For the text-containing cell, return its midpoint in (X, Y) coordinate format. 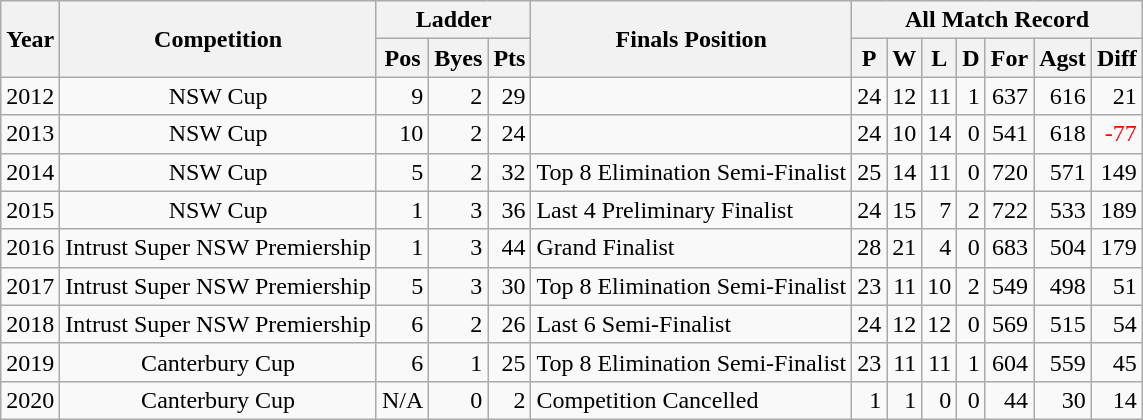
7 (940, 210)
2019 (30, 362)
4 (940, 248)
Byes (458, 58)
P (870, 58)
Competition Cancelled (692, 400)
2012 (30, 96)
15 (904, 210)
28 (870, 248)
2014 (30, 172)
W (904, 58)
Last 4 Preliminary Finalist (692, 210)
2013 (30, 134)
2020 (30, 400)
571 (1063, 172)
For (1009, 58)
2017 (30, 286)
26 (510, 324)
2018 (30, 324)
Ladder (454, 20)
2015 (30, 210)
D (971, 58)
54 (1116, 324)
Diff (1116, 58)
-77 (1116, 134)
36 (510, 210)
559 (1063, 362)
L (940, 58)
Agst (1063, 58)
32 (510, 172)
N/A (402, 400)
533 (1063, 210)
618 (1063, 134)
All Match Record (998, 20)
569 (1009, 324)
720 (1009, 172)
549 (1009, 286)
722 (1009, 210)
189 (1116, 210)
45 (1116, 362)
498 (1063, 286)
637 (1009, 96)
616 (1063, 96)
29 (510, 96)
541 (1009, 134)
604 (1009, 362)
Year (30, 39)
Finals Position (692, 39)
Competition (218, 39)
51 (1116, 286)
683 (1009, 248)
Last 6 Semi-Finalist (692, 324)
179 (1116, 248)
Pts (510, 58)
Grand Finalist (692, 248)
515 (1063, 324)
149 (1116, 172)
9 (402, 96)
Pos (402, 58)
504 (1063, 248)
2016 (30, 248)
